Determine the [x, y] coordinate at the center of the cell enclosing the given text.  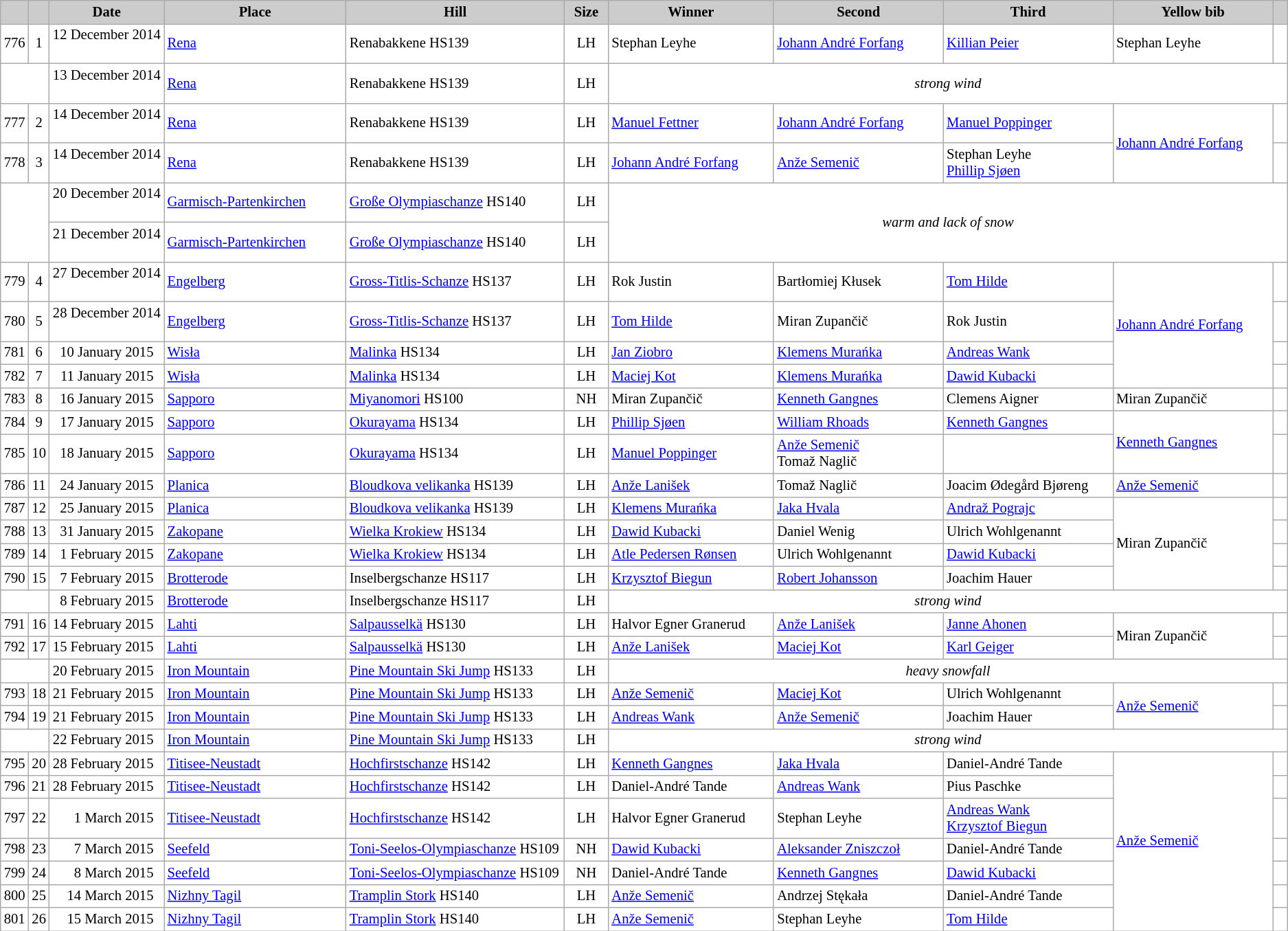
21 [38, 787]
801 [15, 919]
797 [15, 818]
800 [15, 896]
Anže Semenič Tomaž Naglič [859, 453]
22 February 2015 [107, 740]
Aleksander Zniszczoł [859, 849]
792 [15, 647]
Yellow bib [1193, 12]
798 [15, 849]
788 [15, 531]
1 February 2015 [107, 554]
14 March 2015 [107, 896]
796 [15, 787]
11 January 2015 [107, 376]
13 [38, 531]
789 [15, 554]
1 [38, 43]
Place [256, 12]
785 [15, 453]
Daniel Wenig [859, 531]
Phillip Sjøen [691, 423]
Tomaž Naglič [859, 485]
795 [15, 763]
5 [38, 321]
778 [15, 163]
783 [15, 399]
Hill [455, 12]
784 [15, 423]
8 [38, 399]
20 [38, 763]
Bartłomiej Kłusek [859, 282]
20 December 2014 [107, 202]
17 [38, 647]
16 January 2015 [107, 399]
12 December 2014 [107, 43]
782 [15, 376]
Atle Pedersen Rønsen [691, 554]
Killian Peier [1028, 43]
7 March 2015 [107, 849]
14 February 2015 [107, 625]
799 [15, 873]
1 March 2015 [107, 818]
779 [15, 282]
7 [38, 376]
23 [38, 849]
Stephan Leyhe Phillip Sjøen [1028, 163]
776 [15, 43]
24 [38, 873]
793 [15, 694]
26 [38, 919]
20 February 2015 [107, 671]
777 [15, 123]
25 January 2015 [107, 508]
Jan Ziobro [691, 352]
Pius Paschke [1028, 787]
28 December 2014 [107, 321]
791 [15, 625]
4 [38, 282]
14 [38, 554]
786 [15, 485]
15 February 2015 [107, 647]
3 [38, 163]
16 [38, 625]
12 [38, 508]
Andrzej Stękała [859, 896]
781 [15, 352]
17 January 2015 [107, 423]
780 [15, 321]
8 February 2015 [107, 601]
27 December 2014 [107, 282]
Winner [691, 12]
794 [15, 717]
9 [38, 423]
15 March 2015 [107, 919]
790 [15, 578]
heavy snowfall [948, 671]
11 [38, 485]
7 February 2015 [107, 578]
Manuel Fettner [691, 123]
Date [107, 12]
2 [38, 123]
Robert Johansson [859, 578]
warm and lack of snow [948, 222]
25 [38, 896]
Andraž Pograjc [1028, 508]
Clemens Aigner [1028, 399]
10 [38, 453]
Andreas Wank Krzysztof Biegun [1028, 818]
19 [38, 717]
Karl Geiger [1028, 647]
21 December 2014 [107, 242]
10 January 2015 [107, 352]
Krzysztof Biegun [691, 578]
13 December 2014 [107, 83]
Janne Ahonen [1028, 625]
Third [1028, 12]
6 [38, 352]
15 [38, 578]
Second [859, 12]
8 March 2015 [107, 873]
18 January 2015 [107, 453]
Joacim Ødegård Bjøreng [1028, 485]
787 [15, 508]
24 January 2015 [107, 485]
22 [38, 818]
William Rhoads [859, 423]
Miyanomori HS100 [455, 399]
31 January 2015 [107, 531]
18 [38, 694]
Size [587, 12]
